Locate the cell with the specified text and output its [x, y] center coordinate. 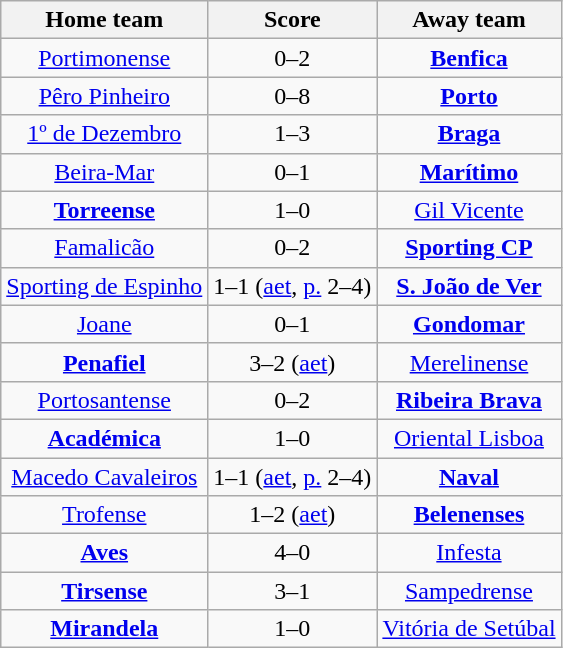
Ribeira Brava [469, 400]
Away team [469, 20]
Home team [104, 20]
Score [292, 20]
Merelinense [469, 362]
Penafiel [104, 362]
Trofense [104, 515]
Sampedrense [469, 591]
Académica [104, 438]
Porto [469, 96]
Pêro Pinheiro [104, 96]
Sporting CP [469, 248]
Joane [104, 324]
Naval [469, 477]
Mirandela [104, 629]
Sporting de Espinho [104, 286]
Portimonense [104, 58]
3–1 [292, 591]
1–3 [292, 134]
Vitória de Setúbal [469, 629]
Gondomar [469, 324]
Beira-Mar [104, 172]
1º de Dezembro [104, 134]
S. João de Ver [469, 286]
Macedo Cavaleiros [104, 477]
Torreense [104, 210]
4–0 [292, 553]
Belenenses [469, 515]
Famalicão [104, 248]
Braga [469, 134]
0–8 [292, 96]
1–2 (aet) [292, 515]
Portosantense [104, 400]
Tirsense [104, 591]
Oriental Lisboa [469, 438]
3–2 (aet) [292, 362]
Marítimo [469, 172]
Gil Vicente [469, 210]
Infesta [469, 553]
Benfica [469, 58]
Aves [104, 553]
